Return [x, y] of the center of cell containing provided text 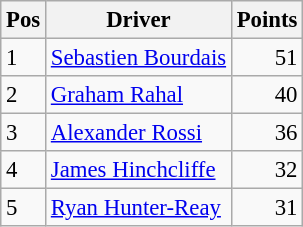
Points [266, 20]
3 [24, 133]
James Hinchcliffe [139, 170]
5 [24, 208]
Graham Rahal [139, 95]
Ryan Hunter-Reay [139, 208]
32 [266, 170]
40 [266, 95]
Pos [24, 20]
4 [24, 170]
Driver [139, 20]
31 [266, 208]
51 [266, 58]
Alexander Rossi [139, 133]
2 [24, 95]
Sebastien Bourdais [139, 58]
36 [266, 133]
1 [24, 58]
